Identify which cell holds the provided text, then report its (X, Y) central coordinate. 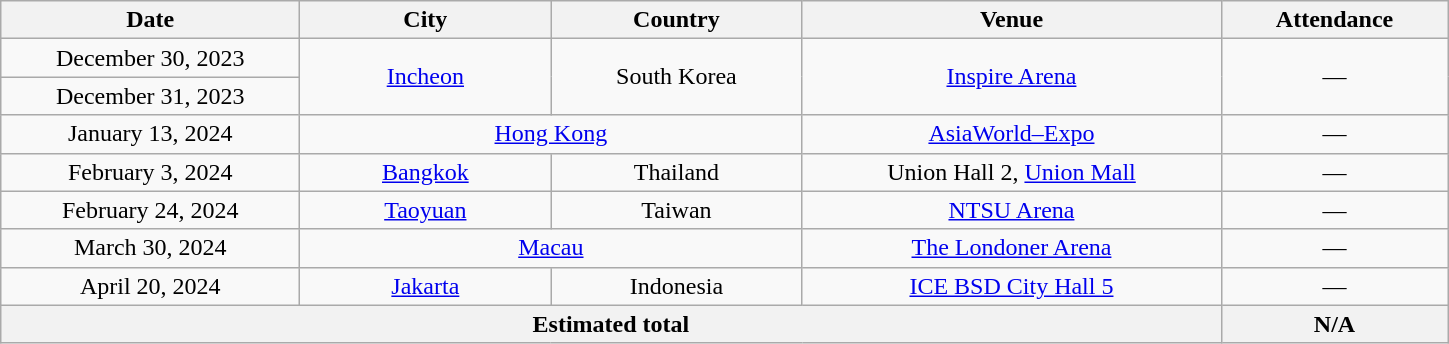
January 13, 2024 (150, 134)
The Londoner Arena (1012, 248)
Taoyuan (426, 210)
Thailand (676, 172)
Indonesia (676, 286)
Jakarta (426, 286)
December 31, 2023 (150, 96)
Country (676, 20)
South Korea (676, 77)
Hong Kong (551, 134)
Union Hall 2, Union Mall (1012, 172)
Taiwan (676, 210)
Macau (551, 248)
Attendance (1334, 20)
ICE BSD City Hall 5 (1012, 286)
Inspire Arena (1012, 77)
April 20, 2024 (150, 286)
March 30, 2024 (150, 248)
Incheon (426, 77)
Bangkok (426, 172)
NTSU Arena (1012, 210)
December 30, 2023 (150, 58)
February 3, 2024 (150, 172)
AsiaWorld–Expo (1012, 134)
Venue (1012, 20)
Date (150, 20)
City (426, 20)
Estimated total (611, 324)
February 24, 2024 (150, 210)
N/A (1334, 324)
